Return [X, Y] of the center of cell containing provided text 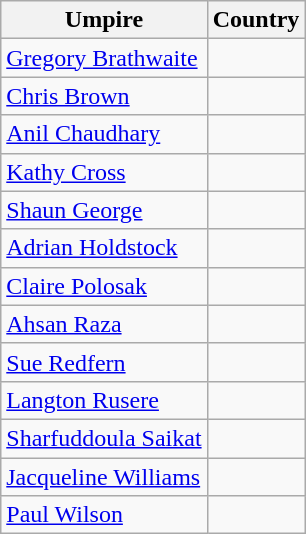
Langton Rusere [104, 400]
Umpire [104, 20]
Sharfuddoula Saikat [104, 438]
Sue Redfern [104, 362]
Chris Brown [104, 96]
Anil Chaudhary [104, 134]
Paul Wilson [104, 515]
Kathy Cross [104, 172]
Shaun George [104, 210]
Adrian Holdstock [104, 248]
Jacqueline Williams [104, 477]
Ahsan Raza [104, 324]
Gregory Brathwaite [104, 58]
Country [256, 20]
Claire Polosak [104, 286]
